Detect which cell encompasses the target text, then output its (x, y) center coordinate. 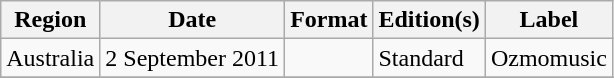
Ozmomusic (548, 58)
Date (192, 20)
Label (548, 20)
Format (329, 20)
Edition(s) (429, 20)
Standard (429, 58)
Region (50, 20)
2 September 2011 (192, 58)
Australia (50, 58)
